Determine the [X, Y] coordinate at the center of the cell enclosing the given text.  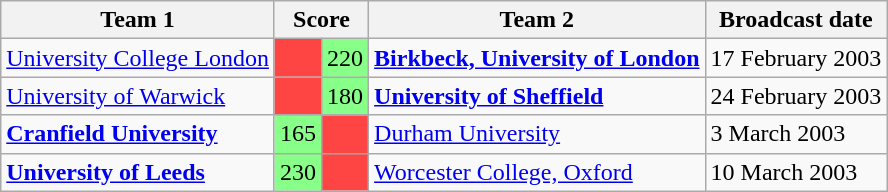
Durham University [537, 134]
Worcester College, Oxford [537, 172]
University of Sheffield [537, 96]
Cranfield University [138, 134]
17 February 2003 [796, 58]
220 [346, 58]
230 [298, 172]
Birkbeck, University of London [537, 58]
University of Warwick [138, 96]
Team 1 [138, 20]
Score [321, 20]
10 March 2003 [796, 172]
University College London [138, 58]
Broadcast date [796, 20]
University of Leeds [138, 172]
3 March 2003 [796, 134]
24 February 2003 [796, 96]
Team 2 [537, 20]
165 [298, 134]
180 [346, 96]
